From the cell containing the given text, extract its center point as (x, y) coordinate. 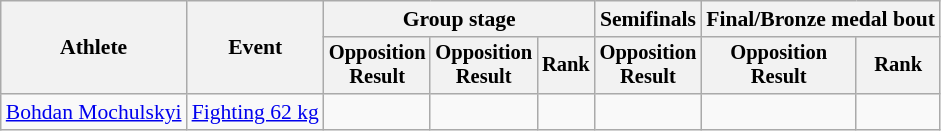
Fighting 62 kg (256, 112)
Group stage (460, 19)
Final/Bronze medal bout (820, 19)
Semifinals (648, 19)
Event (256, 48)
Athlete (94, 48)
Bohdan Mochulskyi (94, 112)
